From the cell containing the given text, extract its center point as (X, Y) coordinate. 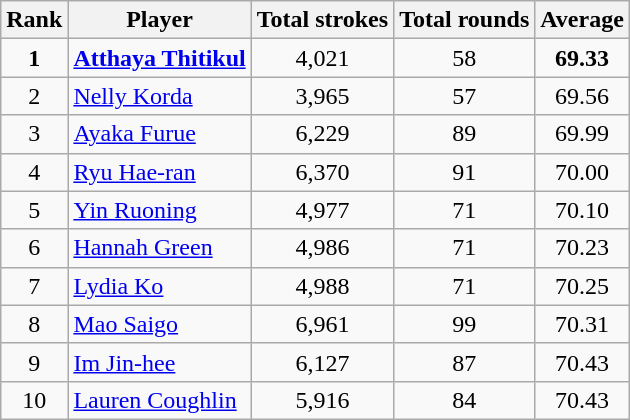
4,021 (322, 58)
69.56 (582, 96)
10 (34, 400)
Lauren Coughlin (160, 400)
Rank (34, 20)
70.10 (582, 210)
Ryu Hae-ran (160, 172)
4,986 (322, 248)
57 (464, 96)
70.31 (582, 324)
87 (464, 362)
9 (34, 362)
Nelly Korda (160, 96)
5 (34, 210)
6,370 (322, 172)
4,988 (322, 286)
Lydia Ko (160, 286)
89 (464, 134)
99 (464, 324)
69.99 (582, 134)
70.23 (582, 248)
4,977 (322, 210)
Atthaya Thitikul (160, 58)
2 (34, 96)
Player (160, 20)
8 (34, 324)
Total rounds (464, 20)
6 (34, 248)
Im Jin-hee (160, 362)
69.33 (582, 58)
5,916 (322, 400)
Average (582, 20)
6,961 (322, 324)
70.00 (582, 172)
6,127 (322, 362)
Yin Ruoning (160, 210)
Mao Saigo (160, 324)
Ayaka Furue (160, 134)
Hannah Green (160, 248)
7 (34, 286)
3 (34, 134)
58 (464, 58)
Total strokes (322, 20)
6,229 (322, 134)
91 (464, 172)
4 (34, 172)
70.25 (582, 286)
84 (464, 400)
1 (34, 58)
3,965 (322, 96)
